Return the (x, y) coordinate for the center point of the cell that contains the specified text.  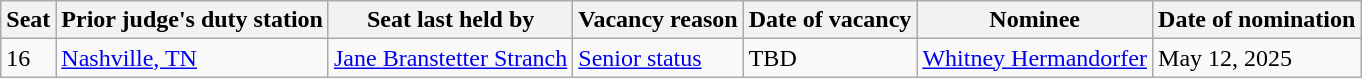
Prior judge's duty station (192, 20)
TBD (830, 58)
Date of nomination (1257, 20)
Date of vacancy (830, 20)
Whitney Hermandorfer (1035, 58)
Nashville, TN (192, 58)
Seat (28, 20)
Jane Branstetter Stranch (450, 58)
Senior status (658, 58)
Vacancy reason (658, 20)
Nominee (1035, 20)
16 (28, 58)
May 12, 2025 (1257, 58)
Seat last held by (450, 20)
